Extract the (X, Y) coordinate from the center of the cell holding the provided text.  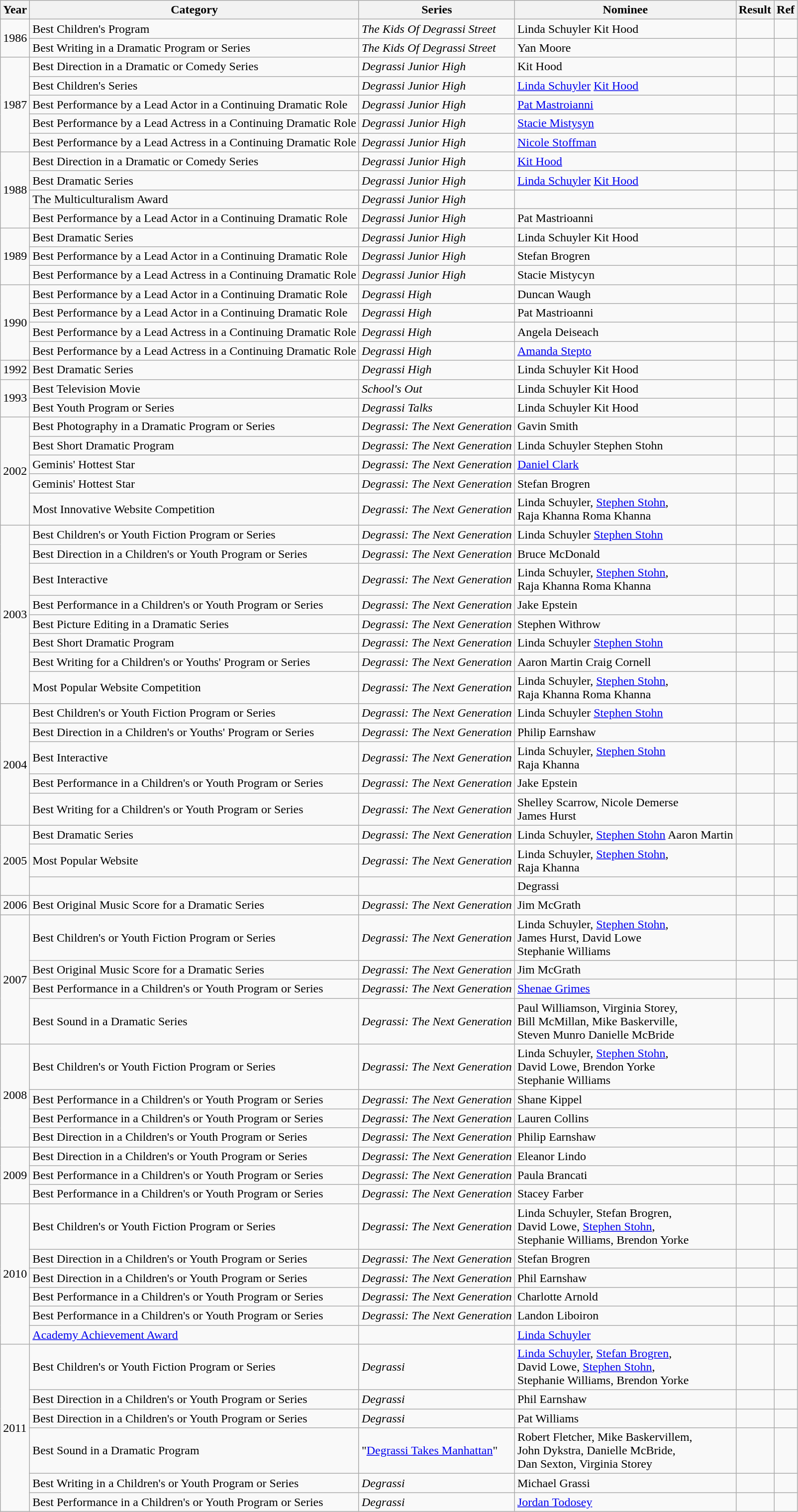
Best Children's Program (195, 29)
Stacie Mistysyn (625, 123)
Shane Kippel (625, 1099)
"Degrassi Takes Manhattan" (437, 1451)
Robert Fletcher, Mike Baskervillem,John Dykstra, Danielle McBride,Dan Sexton, Virginia Storey (625, 1451)
2004 (15, 764)
1989 (15, 256)
Duncan Waugh (625, 294)
Nicole Stoffman (625, 142)
1988 (15, 190)
Best Photography in a Dramatic Program or Series (195, 427)
Shelley Scarrow, Nicole Demerse James Hurst (625, 809)
Best Children's Series (195, 86)
2011 (15, 1428)
Linda Schuyler (625, 1334)
Stacie Mistycyn (625, 275)
Yan Moore (625, 48)
Linda Schuyler, Stephen Stohn, Raja Khanna (625, 860)
Best Sound in a Dramatic Series (195, 1021)
2008 (15, 1095)
1993 (15, 398)
Best Youth Program or Series (195, 408)
Most Popular Website (195, 860)
Best Writing for a Children's or Youth Program or Series (195, 809)
2010 (15, 1274)
Linda Schuyler, Stephen Stohn,David Lowe, Brendon Yorke Stephanie Williams (625, 1067)
1986 (15, 38)
2006 (15, 905)
Paul Williamson, Virginia Storey,Bill McMillan, Mike Baskerville,Steven Munro Danielle McBride (625, 1021)
Michael Grassi (625, 1483)
2007 (15, 979)
Most Innovative Website Competition (195, 509)
Pat Williams (625, 1418)
1987 (15, 105)
Aaron Martin Craig Cornell (625, 662)
Eleanor Lindo (625, 1156)
Year (15, 10)
Amanda Stepto (625, 351)
Linda Schuyler, Stephen Stohn Aaron Martin (625, 835)
Daniel Clark (625, 464)
1992 (15, 370)
2002 (15, 471)
Stacey Farber (625, 1194)
Angela Deiseach (625, 332)
Ref (786, 10)
Landon Liboiron (625, 1315)
Best Picture Editing in a Dramatic Series (195, 624)
Stephen Withrow (625, 624)
2009 (15, 1175)
Jordan Todosey (625, 1502)
Best Writing in a Children's or Youth Program or Series (195, 1483)
Bruce McDonald (625, 554)
Most Popular Website Competition (195, 688)
Result (755, 10)
Linda Schuyler, Stephen Stohn,James Hurst, David Lowe Stephanie Williams (625, 938)
Best Sound in a Dramatic Program (195, 1451)
Gavin Smith (625, 427)
Best Writing for a Children's or Youths' Program or Series (195, 662)
Paula Brancati (625, 1175)
Charlotte Arnold (625, 1296)
Category (195, 10)
Degrassi Talks (437, 408)
Best Direction in a Children's or Youths' Program or Series (195, 732)
The Multiculturalism Award (195, 199)
Shenae Grimes (625, 989)
Series (437, 10)
School's Out (437, 389)
Best Television Movie (195, 389)
Nominee (625, 10)
Lauren Collins (625, 1118)
2005 (15, 860)
Best Writing in a Dramatic Program or Series (195, 48)
Pat Mastroianni (625, 105)
Academy Achievement Award (195, 1334)
2003 (15, 614)
1990 (15, 323)
Linda Schuyler, Stephen Stohn Raja Khanna (625, 757)
